Return (X, Y) of the center of cell containing provided text 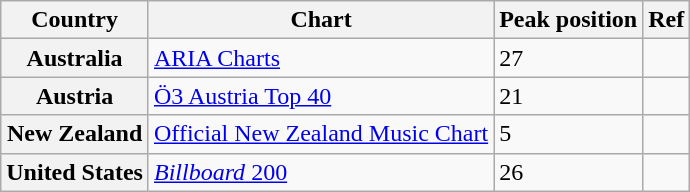
Chart (320, 20)
Australia (75, 58)
Official New Zealand Music Chart (320, 134)
United States (75, 172)
Peak position (568, 20)
5 (568, 134)
21 (568, 96)
26 (568, 172)
Ö3 Austria Top 40 (320, 96)
Austria (75, 96)
ARIA Charts (320, 58)
Country (75, 20)
27 (568, 58)
Billboard 200 (320, 172)
New Zealand (75, 134)
Ref (666, 20)
